Return the (x, y) coordinate for the center point of the cell that contains the specified text.  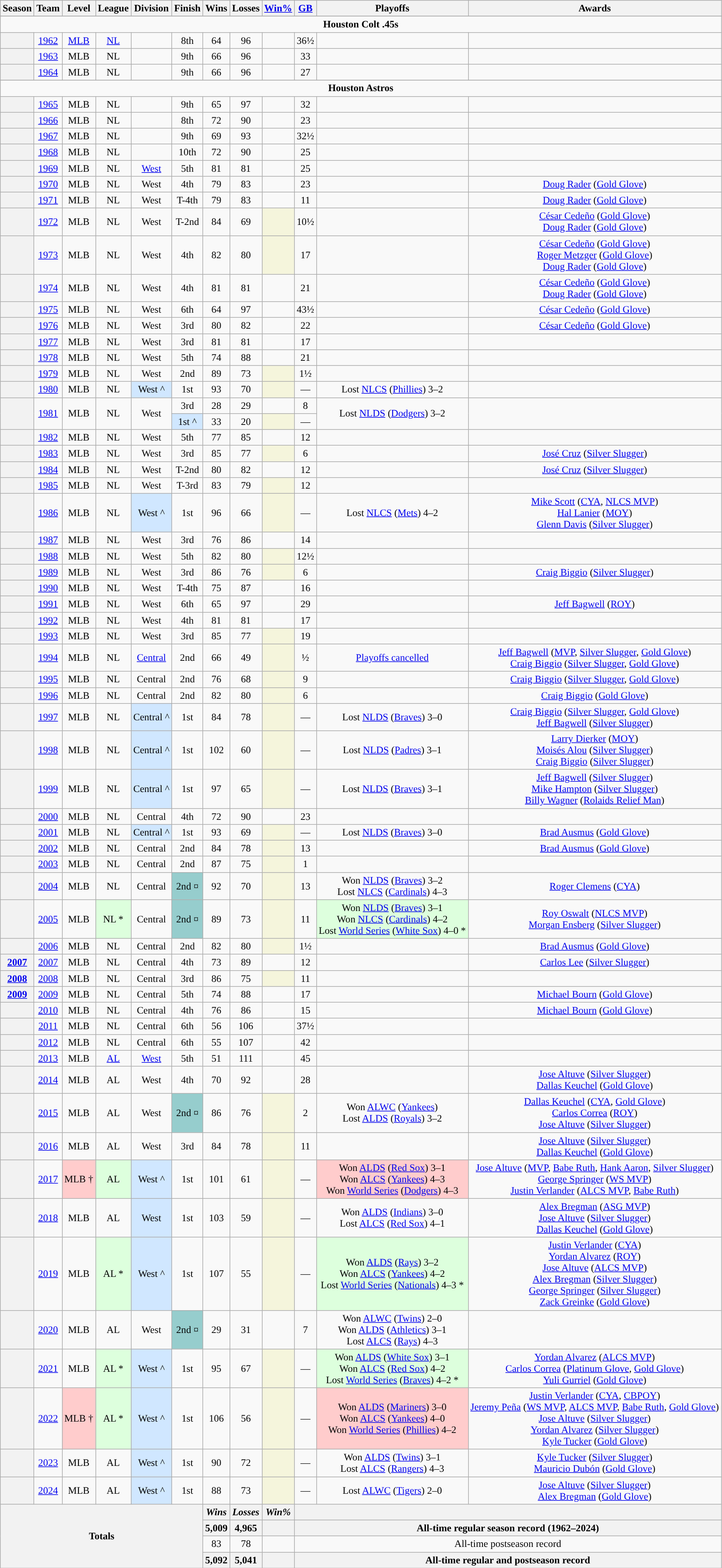
2023 (48, 1463)
2016 (48, 1146)
1973 (48, 255)
Dallas Keuchel (CYA, Gold Glove)Carlos Correa (ROY)Jose Altuve (Silver Slugger) (595, 1113)
2 (305, 1113)
Larry Dierker (MOY)Moisés Alou (Silver Slugger)Craig Biggio (Silver Slugger) (595, 750)
20 (246, 422)
1982 (48, 437)
2012 (48, 1042)
2021 (48, 1368)
Mike Scott (CYA, NLCS MVP)Hal Lanier (MOY)Glenn Davis (Silver Slugger) (595, 513)
2006 (48, 946)
10th (188, 152)
1980 (48, 389)
Jeff Bagwell (ROY) (595, 604)
Won ALDS (Indians) 3–0 Lost ALCS (Red Sox) 4–1 (392, 1218)
All-time regular season record (1962–2024) (508, 1528)
Won ALDS (Rays) 3–2 Won ALCS (Yankees) 4–2Lost World Series (Nationals) 4–3 * (392, 1273)
1997 (48, 717)
2004 (48, 886)
1 (305, 864)
Season (17, 8)
22 (305, 325)
1963 (48, 56)
37½ (305, 1026)
67 (246, 1368)
2002 (48, 848)
1971 (48, 200)
12½ (305, 556)
2010 (48, 1010)
1974 (48, 288)
2000 (48, 816)
1975 (48, 309)
102 (216, 750)
Houston Colt .45s (361, 24)
8 (305, 406)
2022 (48, 1418)
Craig Biggio (Silver Slugger, Gold Glove)Jeff Bagwell (Silver Slugger) (595, 717)
César Cedeño (Gold Glove)Roger Metzger (Gold Glove)Doug Rader (Gold Glove) (595, 255)
111 (246, 1058)
1976 (48, 325)
1993 (48, 636)
9 (305, 679)
NL * (113, 919)
1968 (48, 152)
Houston Astros (361, 88)
60 (246, 750)
36½ (305, 40)
1988 (48, 556)
49 (246, 657)
43½ (305, 309)
1965 (48, 104)
Won NLDS (Braves) 3–1Won NLCS (Cardinals) 4–2Lost World Series (White Sox) 4–0 * (392, 919)
Lost NLCS (Mets) 4–2 (392, 513)
51 (216, 1058)
Roger Clemens (CYA) (595, 886)
10½ (305, 222)
32 (305, 104)
31 (246, 1330)
Won NLDS (Braves) 3–2Lost NLCS (Cardinals) 4–3 (392, 886)
5,009 (216, 1528)
42 (305, 1042)
1979 (48, 373)
Won ALDS (Red Sox) 3–1Won ALCS (Yankees) 4–3Won World Series (Dodgers) 4–3 (392, 1179)
T-3rd (188, 485)
Won ALWC (Twins) 2–0 Won ALDS (Athletics) 3–1 Lost ALCS (Rays) 4–3 (392, 1330)
1995 (48, 679)
1990 (48, 588)
7 (305, 1330)
1999 (48, 789)
1966 (48, 120)
2011 (48, 1026)
Won ALWC (Yankees)Lost ALDS (Royals) 3–2 (392, 1113)
95 (216, 1368)
19 (305, 636)
2018 (48, 1218)
1962 (48, 40)
League (113, 8)
Jose Altuve (Silver Slugger)Alex Bregman (Gold Glove) (595, 1490)
Carlos Lee (Silver Slugger) (595, 962)
1977 (48, 341)
1st ^ (188, 422)
2017 (48, 1179)
61 (246, 1179)
Lost ALWC (Tigers) 2–0 (392, 1490)
Lost NLDS (Dodgers) 3–2 (392, 414)
16 (305, 588)
32½ (305, 136)
Totals (102, 1536)
1972 (48, 222)
Team (48, 8)
Roy Oswalt (NLCS MVP)Morgan Ensberg (Silver Slugger) (595, 919)
Jose Altuve (MVP, Babe Ruth, Hank Aaron, Silver Slugger)George Springer (WS MVP)Justin Verlander (ALCS MVP, Babe Ruth) (595, 1179)
2005 (48, 919)
All-time regular and postseason record (508, 1560)
101 (216, 1179)
Jeff Bagwell (MVP, Silver Slugger, Gold Glove)Craig Biggio (Silver Slugger, Gold Glove) (595, 657)
1964 (48, 72)
1984 (48, 469)
Won ALDS (Twins) 3–1Lost ALCS (Rangers) 4–3 (392, 1463)
2001 (48, 832)
Lost NLCS (Phillies) 3–2 (392, 389)
1986 (48, 513)
GB (305, 8)
Division (152, 8)
1969 (48, 168)
5,041 (246, 1560)
Finish (188, 8)
4,965 (246, 1528)
Craig Biggio (Silver Slugger) (595, 572)
1994 (48, 657)
1991 (48, 604)
2003 (48, 864)
2024 (48, 1490)
1992 (48, 620)
27 (305, 72)
2019 (48, 1273)
5,092 (216, 1560)
59 (246, 1218)
1998 (48, 750)
Playoffs (392, 8)
Jeff Bagwell (Silver Slugger)Mike Hampton (Silver Slugger)Billy Wagner (Rolaids Relief Man) (595, 789)
2015 (48, 1113)
Playoffs cancelled (392, 657)
Alex Bregman (ASG MVP)Jose Altuve (Silver Slugger)Dallas Keuchel (Gold Glove) (595, 1218)
1981 (48, 414)
Level (78, 8)
2014 (48, 1079)
68 (246, 679)
1967 (48, 136)
All-time postseason record (508, 1544)
Awards (595, 8)
1983 (48, 453)
1987 (48, 540)
1989 (48, 572)
2020 (48, 1330)
1978 (48, 357)
Craig Biggio (Gold Glove) (595, 695)
Yordan Alvarez (ALCS MVP)Carlos Correa (Platinum Glove, Gold Glove)Yuli Gurriel (Gold Glove) (595, 1368)
45 (305, 1058)
14 (305, 540)
103 (216, 1218)
½ (305, 657)
15 (305, 1010)
1996 (48, 695)
1985 (48, 485)
Won ALDS (Mariners) 3–0 Won ALCS (Yankees) 4–0 Won World Series (Phillies) 4–2 (392, 1418)
Won ALDS (White Sox) 3–1 Won ALCS (Red Sox) 4–2 Lost World Series (Braves) 4–2 * (392, 1368)
2013 (48, 1058)
1970 (48, 184)
Lost NLDS (Padres) 3–1 (392, 750)
Lost NLDS (Braves) 3–1 (392, 789)
Craig Biggio (Silver Slugger, Gold Glove) (595, 679)
Kyle Tucker (Silver Slugger)Mauricio Dubón (Gold Glove) (595, 1463)
